Return the [x, y] coordinate for the center point of the cell that contains the specified text.  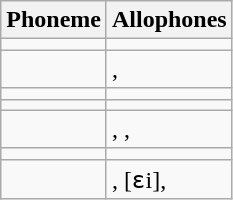
, [ɛi], [169, 179]
Allophones [169, 20]
Phoneme [54, 20]
, [169, 69]
, , [169, 129]
